Locate the cell with the specified text and output its (x, y) center coordinate. 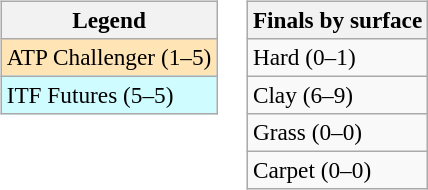
Carpet (0–0) (337, 171)
Hard (0–1) (337, 57)
Finals by surface (337, 20)
ITF Futures (5–5) (108, 95)
Grass (0–0) (337, 133)
Legend (108, 20)
Clay (6–9) (337, 95)
ATP Challenger (1–5) (108, 57)
